Return (X, Y) of the center of cell containing provided text 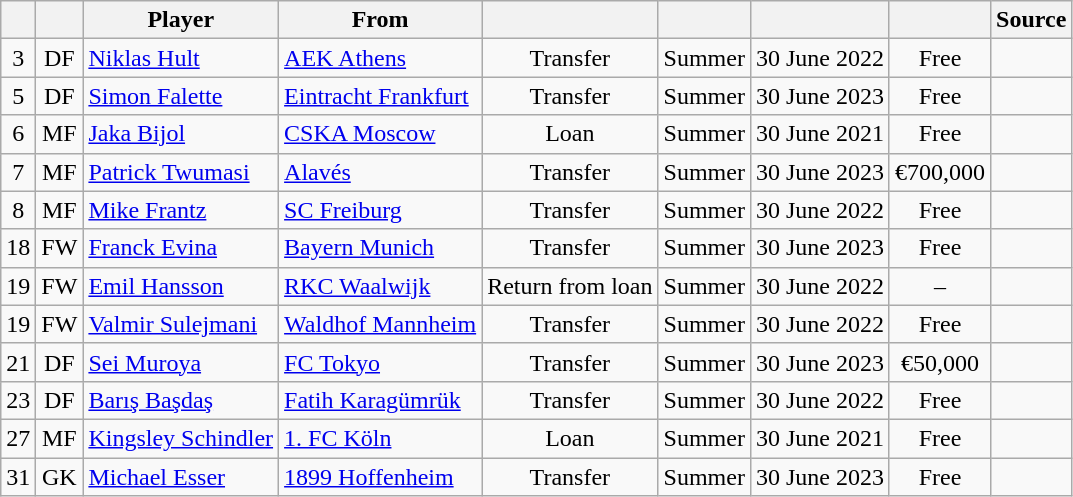
6 (18, 134)
8 (18, 210)
Patrick Twumasi (181, 172)
3 (18, 58)
5 (18, 96)
Player (181, 20)
Eintracht Frankfurt (380, 96)
€700,000 (940, 172)
Barış Başdaş (181, 400)
Niklas Hult (181, 58)
1. FC Köln (380, 438)
23 (18, 400)
Franck Evina (181, 248)
CSKA Moscow (380, 134)
Jaka Bijol (181, 134)
1899 Hoffenheim (380, 477)
18 (18, 248)
Sei Muroya (181, 362)
SC Freiburg (380, 210)
Mike Frantz (181, 210)
Source (1032, 20)
AEK Athens (380, 58)
– (940, 286)
27 (18, 438)
Emil Hansson (181, 286)
€50,000 (940, 362)
21 (18, 362)
7 (18, 172)
Kingsley Schindler (181, 438)
Alavés (380, 172)
GK (60, 477)
Simon Falette (181, 96)
Valmir Sulejmani (181, 324)
Return from loan (570, 286)
FC Tokyo (380, 362)
Bayern Munich (380, 248)
31 (18, 477)
Waldhof Mannheim (380, 324)
Fatih Karagümrük (380, 400)
Michael Esser (181, 477)
From (380, 20)
RKC Waalwijk (380, 286)
